Capture the cell that displays the provided text and extract its [X, Y] central coordinate. 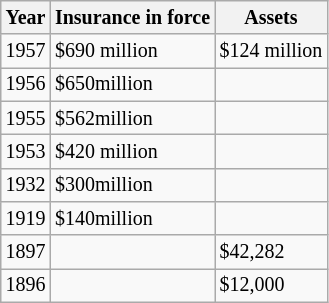
1956 [26, 84]
$42,282 [271, 252]
Year [26, 18]
1957 [26, 52]
1897 [26, 252]
$690 million [132, 52]
$420 million [132, 152]
$124 million [271, 52]
1955 [26, 118]
$562million [132, 118]
$650million [132, 84]
1919 [26, 218]
1932 [26, 184]
Assets [271, 18]
$140million [132, 218]
$300million [132, 184]
1953 [26, 152]
1896 [26, 286]
Insurance in force [132, 18]
$12,000 [271, 286]
